Detect which cell encompasses the target text, then output its (x, y) center coordinate. 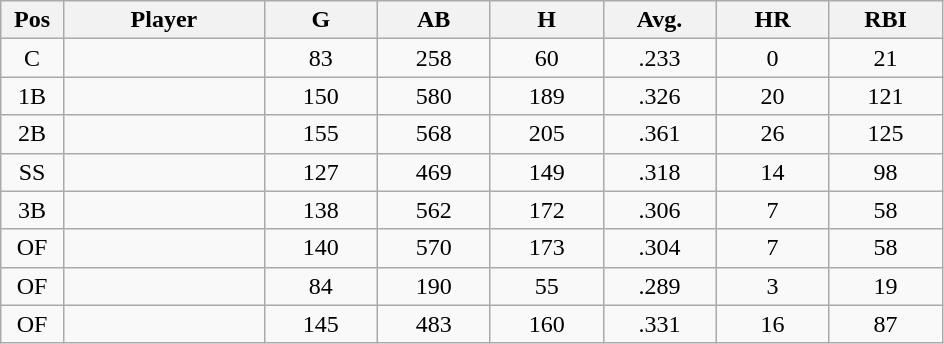
87 (886, 324)
0 (772, 58)
190 (434, 286)
205 (546, 134)
84 (320, 286)
.304 (660, 248)
H (546, 20)
Pos (32, 20)
19 (886, 286)
173 (546, 248)
172 (546, 210)
83 (320, 58)
.289 (660, 286)
562 (434, 210)
3 (772, 286)
55 (546, 286)
189 (546, 96)
HR (772, 20)
Player (164, 20)
258 (434, 58)
121 (886, 96)
.326 (660, 96)
98 (886, 172)
1B (32, 96)
570 (434, 248)
580 (434, 96)
.306 (660, 210)
568 (434, 134)
.331 (660, 324)
150 (320, 96)
155 (320, 134)
469 (434, 172)
3B (32, 210)
140 (320, 248)
145 (320, 324)
14 (772, 172)
C (32, 58)
16 (772, 324)
2B (32, 134)
60 (546, 58)
AB (434, 20)
.318 (660, 172)
G (320, 20)
127 (320, 172)
160 (546, 324)
20 (772, 96)
26 (772, 134)
483 (434, 324)
.361 (660, 134)
149 (546, 172)
.233 (660, 58)
RBI (886, 20)
SS (32, 172)
Avg. (660, 20)
125 (886, 134)
21 (886, 58)
138 (320, 210)
